Identify which cell holds the provided text, then report its [x, y] central coordinate. 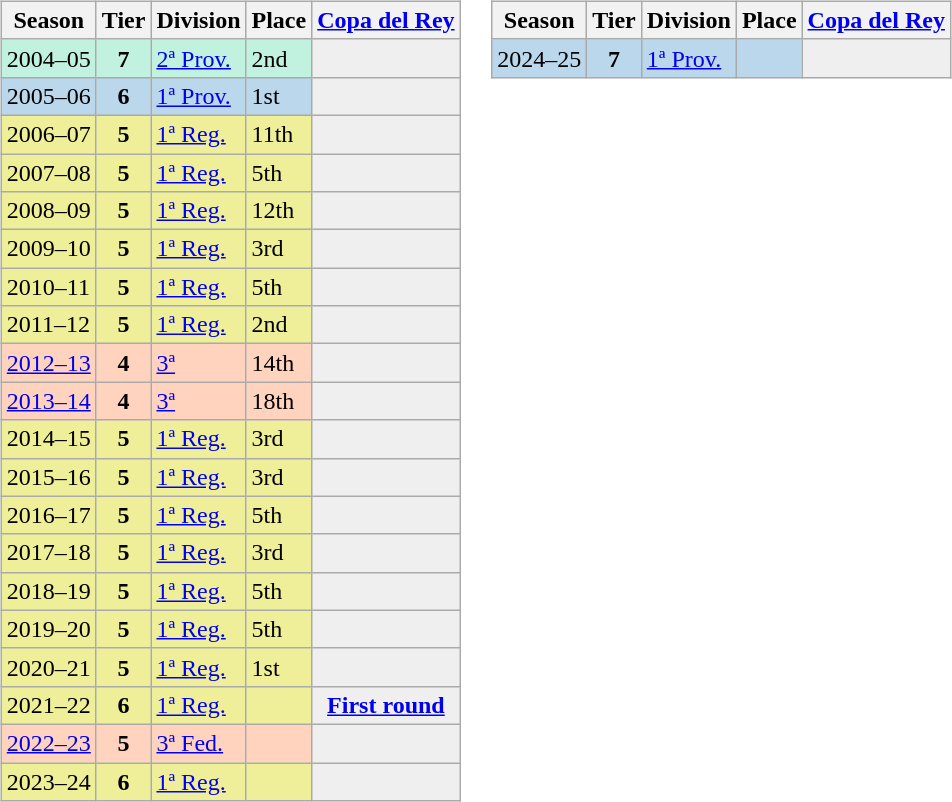
2008–09 [48, 211]
2022–23 [48, 743]
2023–24 [48, 781]
2007–08 [48, 173]
2017–18 [48, 553]
2020–21 [48, 667]
2010–11 [48, 287]
14th [279, 363]
2011–12 [48, 325]
12th [279, 211]
2006–07 [48, 134]
11th [279, 134]
2024–25 [540, 58]
2014–15 [48, 439]
2012–13 [48, 363]
2019–20 [48, 629]
2016–17 [48, 515]
2004–05 [48, 58]
2018–19 [48, 591]
2005–06 [48, 96]
2021–22 [48, 705]
2013–14 [48, 401]
3ª Fed. [198, 743]
2009–10 [48, 249]
2ª Prov. [198, 58]
18th [279, 401]
First round [386, 705]
2015–16 [48, 477]
